From the cell containing the given text, extract its center point as [x, y] coordinate. 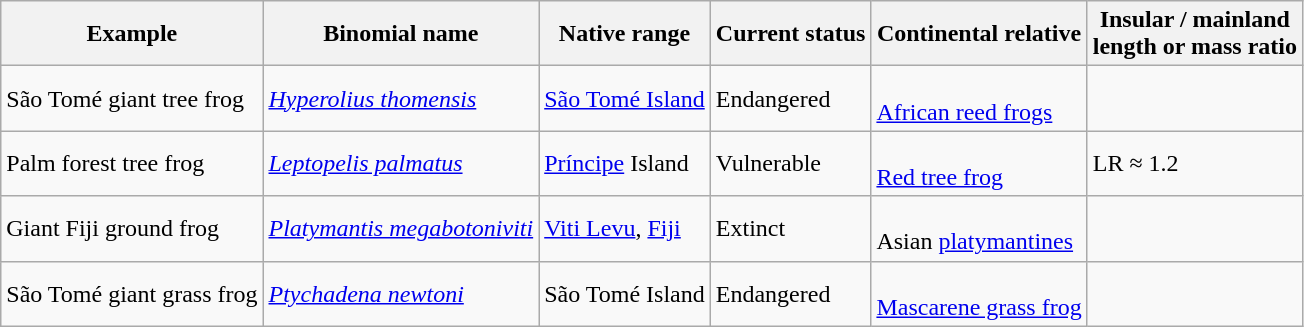
Continental relative [979, 34]
Asian platymantines [979, 228]
Platymantis megabotoniviti [401, 228]
Current status [790, 34]
Extinct [790, 228]
Giant Fiji ground frog [132, 228]
Viti Levu, Fiji [625, 228]
Example [132, 34]
Binomial name [401, 34]
Hyperolius thomensis [401, 98]
Ptychadena newtoni [401, 294]
African reed frogs [979, 98]
Leptopelis palmatus [401, 164]
São Tomé giant tree frog [132, 98]
Mascarene grass frog [979, 294]
Palm forest tree frog [132, 164]
São Tomé giant grass frog [132, 294]
LR ≈ 1.2 [1194, 164]
Red tree frog [979, 164]
Native range [625, 34]
Insular / mainlandlength or mass ratio [1194, 34]
Vulnerable [790, 164]
Príncipe Island [625, 164]
